Scan for the cell matching the given text and deliver its [x, y] coordinate at center. 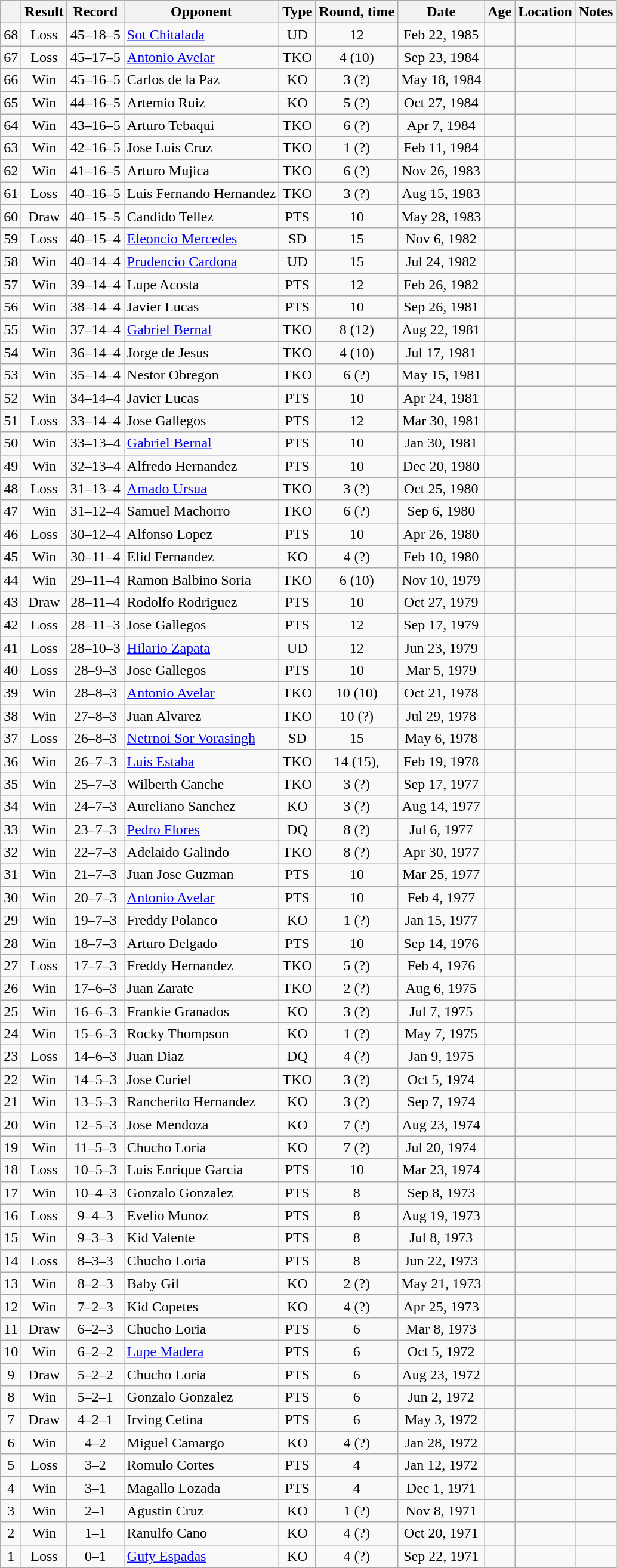
Jan 9, 1975 [442, 1057]
48 [11, 489]
Oct 27, 1979 [442, 602]
20 [11, 1125]
35 [11, 784]
17 [11, 1193]
Aug 6, 1975 [442, 988]
Aug 19, 1973 [442, 1215]
May 21, 1973 [442, 1283]
Juan Jose Guzman [201, 875]
Aug 15, 1983 [442, 193]
38–14–4 [95, 307]
Age [500, 12]
Guty Espadas [201, 1556]
38 [11, 716]
Feb 26, 1982 [442, 285]
Luis Estaba [201, 761]
21–7–3 [95, 875]
Magallo Lozada [201, 1488]
Aug 14, 1977 [442, 807]
Alfredo Hernandez [201, 466]
22 [11, 1079]
59 [11, 239]
30–12–4 [95, 534]
Jun 22, 1973 [442, 1261]
6–2–3 [95, 1329]
Baby Gil [201, 1283]
4–2 [95, 1443]
53 [11, 375]
Ranulfo Cano [201, 1533]
Irving Cetina [201, 1420]
Juan Alvarez [201, 716]
Apr 30, 1977 [442, 852]
20–7–3 [95, 897]
37 [11, 739]
13–5–3 [95, 1102]
18–7–3 [95, 943]
28–11–3 [95, 625]
68 [11, 35]
Sep 14, 1976 [442, 943]
Aug 23, 1972 [442, 1374]
Sep 7, 1974 [442, 1102]
40–14–4 [95, 261]
16–6–3 [95, 1011]
3 [11, 1511]
Eleoncio Mercedes [201, 239]
May 3, 1972 [442, 1420]
Kid Copetes [201, 1306]
39–14–4 [95, 285]
10–5–3 [95, 1170]
May 18, 1984 [442, 80]
42–16–5 [95, 148]
Feb 4, 1977 [442, 897]
33–14–4 [95, 421]
Jul 24, 1982 [442, 261]
6–2–2 [95, 1351]
Nov 10, 1979 [442, 579]
Aug 22, 1981 [442, 330]
Mar 8, 1973 [442, 1329]
11–5–3 [95, 1147]
Sot Chitalada [201, 35]
43 [11, 602]
Record [95, 12]
Aug 23, 1974 [442, 1125]
52 [11, 398]
56 [11, 307]
Ramon Balbino Soria [201, 579]
Oct 20, 1971 [442, 1533]
40–16–5 [95, 193]
11 [11, 1329]
Alfonso Lopez [201, 534]
Sep 17, 1979 [442, 625]
40 [11, 671]
Jul 8, 1973 [442, 1238]
Artemio Ruiz [201, 103]
Notes [596, 12]
41–16–5 [95, 171]
Round, time [357, 12]
4–2–1 [95, 1420]
Juan Diaz [201, 1057]
5 [11, 1465]
1 [11, 1556]
Oct 21, 1978 [442, 693]
Kid Valente [201, 1238]
65 [11, 103]
Sep 8, 1973 [442, 1193]
Feb 19, 1978 [442, 761]
25 [11, 1011]
Nestor Obregon [201, 375]
Feb 4, 1976 [442, 965]
Type [297, 12]
25–7–3 [95, 784]
Location [545, 12]
Aureliano Sanchez [201, 807]
Feb 11, 1984 [442, 148]
32 [11, 852]
60 [11, 216]
33–13–4 [95, 443]
Hilario Zapata [201, 647]
27–8–3 [95, 716]
3–2 [95, 1465]
28 [11, 943]
32–13–4 [95, 466]
10 (?) [357, 716]
3–1 [95, 1488]
Dec 1, 1971 [442, 1488]
15–6–3 [95, 1034]
Rodolfo Rodriguez [201, 602]
31–13–4 [95, 489]
Arturo Mujica [201, 171]
Result [44, 12]
12–5–3 [95, 1125]
10–4–3 [95, 1193]
31–12–4 [95, 511]
Sep 23, 1984 [442, 57]
Jun 2, 1972 [442, 1397]
24–7–3 [95, 807]
Oct 25, 1980 [442, 489]
28–11–4 [95, 602]
Rocky Thompson [201, 1034]
Freddy Polanco [201, 920]
17–7–3 [95, 965]
14 [11, 1261]
8 (12) [357, 330]
13 [11, 1283]
49 [11, 466]
17–6–3 [95, 988]
8–2–3 [95, 1283]
Oct 5, 1972 [442, 1351]
45 [11, 557]
19–7–3 [95, 920]
2 [11, 1533]
39 [11, 693]
7 [11, 1420]
45–16–5 [95, 80]
Amado Ursua [201, 489]
26–8–3 [95, 739]
18 [11, 1170]
Juan Zarate [201, 988]
42 [11, 625]
5–2–1 [95, 1397]
37–14–4 [95, 330]
63 [11, 148]
36–14–4 [95, 353]
35–14–4 [95, 375]
10 (10) [357, 693]
Netrnoi Sor Vorasingh [201, 739]
Lupe Madera [201, 1351]
29 [11, 920]
57 [11, 285]
28–10–3 [95, 647]
0–1 [95, 1556]
Jorge de Jesus [201, 353]
Samuel Machorro [201, 511]
Mar 23, 1974 [442, 1170]
45–17–5 [95, 57]
Frankie Granados [201, 1011]
33 [11, 829]
Wilberth Canche [201, 784]
30 [11, 897]
61 [11, 193]
7–2–3 [95, 1306]
Luis Fernando Hernandez [201, 193]
Elid Fernandez [201, 557]
9–3–3 [95, 1238]
May 6, 1978 [442, 739]
40–15–4 [95, 239]
24 [11, 1034]
Nov 26, 1983 [442, 171]
14–5–3 [95, 1079]
Apr 26, 1980 [442, 534]
Sep 6, 1980 [442, 511]
54 [11, 353]
19 [11, 1147]
67 [11, 57]
Freddy Hernandez [201, 965]
Mar 25, 1977 [442, 875]
29–11–4 [95, 579]
Jose Luis Cruz [201, 148]
Sep 26, 1981 [442, 307]
Date [442, 12]
Prudencio Cardona [201, 261]
Jan 28, 1972 [442, 1443]
36 [11, 761]
Feb 10, 1980 [442, 557]
26–7–3 [95, 761]
45–18–5 [95, 35]
23–7–3 [95, 829]
Arturo Delgado [201, 943]
Nov 8, 1971 [442, 1511]
Oct 27, 1984 [442, 103]
Oct 5, 1974 [442, 1079]
50 [11, 443]
Romulo Cortes [201, 1465]
Jul 6, 1977 [442, 829]
44–16–5 [95, 103]
58 [11, 261]
41 [11, 647]
30–11–4 [95, 557]
May 15, 1981 [442, 375]
44 [11, 579]
34–14–4 [95, 398]
34 [11, 807]
Pedro Flores [201, 829]
Lupe Acosta [201, 285]
Sep 17, 1977 [442, 784]
Carlos de la Paz [201, 80]
28–9–3 [95, 671]
Jose Mendoza [201, 1125]
31 [11, 875]
21 [11, 1102]
64 [11, 125]
Candido Tellez [201, 216]
May 7, 1975 [442, 1034]
8–3–3 [95, 1261]
Adelaido Galindo [201, 852]
Jose Curiel [201, 1079]
Mar 30, 1981 [442, 421]
27 [11, 965]
Rancherito Hernandez [201, 1102]
43–16–5 [95, 125]
40–15–5 [95, 216]
51 [11, 421]
Opponent [201, 12]
Feb 22, 1985 [442, 35]
Dec 20, 1980 [442, 466]
Sep 22, 1971 [442, 1556]
Evelio Munoz [201, 1215]
55 [11, 330]
62 [11, 171]
6 (10) [357, 579]
Apr 24, 1981 [442, 398]
Jun 23, 1979 [442, 647]
26 [11, 988]
Jan 15, 1977 [442, 920]
2–1 [95, 1511]
9 [11, 1374]
Agustin Cruz [201, 1511]
Jul 29, 1978 [442, 716]
Jan 12, 1972 [442, 1465]
14–6–3 [95, 1057]
May 28, 1983 [442, 216]
Jul 7, 1975 [442, 1011]
Miguel Camargo [201, 1443]
28–8–3 [95, 693]
23 [11, 1057]
66 [11, 80]
Jul 17, 1981 [442, 353]
16 [11, 1215]
46 [11, 534]
Arturo Tebaqui [201, 125]
Apr 25, 1973 [442, 1306]
1–1 [95, 1533]
5–2–2 [95, 1374]
9–4–3 [95, 1215]
47 [11, 511]
14 (15), [357, 761]
Apr 7, 1984 [442, 125]
Jul 20, 1974 [442, 1147]
22–7–3 [95, 852]
Mar 5, 1979 [442, 671]
Nov 6, 1982 [442, 239]
Jan 30, 1981 [442, 443]
Luis Enrique Garcia [201, 1170]
